Capture the cell that displays the provided text and extract its (x, y) central coordinate. 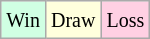
Win (24, 20)
Loss (126, 20)
Draw (72, 20)
